Search for the cell housing the specified text and yield its [X, Y] center coordinate. 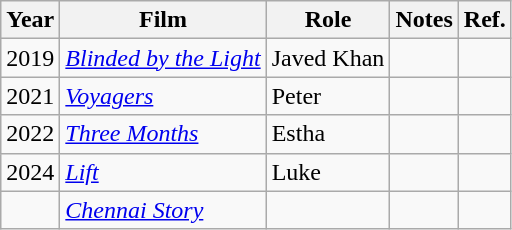
Luke [328, 172]
Film [163, 20]
Voyagers [163, 96]
Ref. [484, 20]
2022 [30, 134]
Javed Khan [328, 58]
2021 [30, 96]
Role [328, 20]
Lift [163, 172]
Chennai Story [163, 210]
Notes [424, 20]
Blinded by the Light [163, 58]
Peter [328, 96]
Year [30, 20]
Estha [328, 134]
2024 [30, 172]
2019 [30, 58]
Three Months [163, 134]
